Locate the cell with the specified text and output its [x, y] center coordinate. 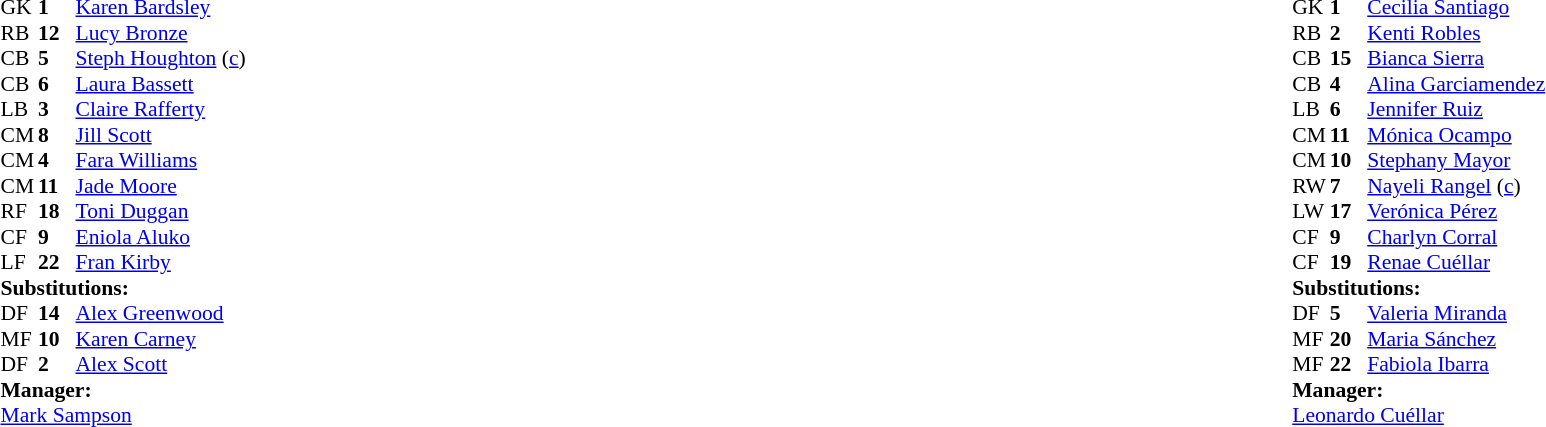
RF [19, 211]
19 [1349, 263]
Lucy Bronze [161, 33]
LF [19, 263]
14 [57, 313]
Jade Moore [161, 186]
Mónica Ocampo [1456, 135]
Alex Greenwood [161, 313]
RW [1311, 186]
Stephany Mayor [1456, 161]
Maria Sánchez [1456, 339]
12 [57, 33]
Karen Carney [161, 339]
Steph Houghton (c) [161, 59]
Jennifer Ruiz [1456, 109]
Fran Kirby [161, 263]
Alex Scott [161, 365]
18 [57, 211]
Fara Williams [161, 161]
LW [1311, 211]
3 [57, 109]
Renae Cuéllar [1456, 263]
7 [1349, 186]
Charlyn Corral [1456, 237]
17 [1349, 211]
Kenti Robles [1456, 33]
Toni Duggan [161, 211]
Jill Scott [161, 135]
Eniola Aluko [161, 237]
15 [1349, 59]
Alina Garciamendez [1456, 84]
Claire Rafferty [161, 109]
8 [57, 135]
Bianca Sierra [1456, 59]
20 [1349, 339]
Verónica Pérez [1456, 211]
Nayeli Rangel (c) [1456, 186]
Valeria Miranda [1456, 313]
Laura Bassett [161, 84]
Fabiola Ibarra [1456, 365]
